Detect which cell encompasses the target text, then output its (x, y) center coordinate. 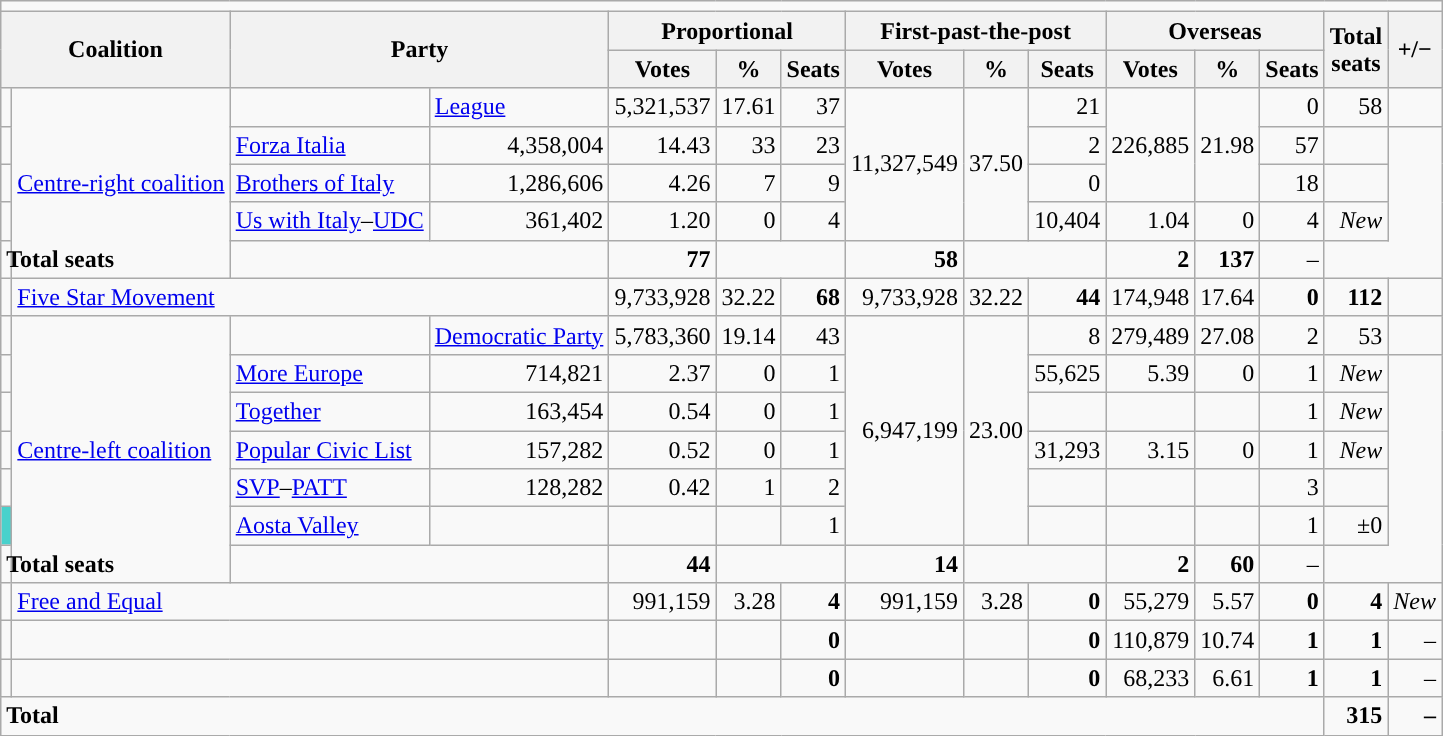
315 (1356, 716)
Centre-left coalition (121, 449)
3.15 (1150, 449)
37 (813, 107)
157,282 (519, 449)
0.42 (662, 488)
4.26 (662, 183)
Five Star Movement (310, 297)
Forza Italia (330, 145)
3 (1292, 488)
714,821 (519, 373)
10,404 (1068, 221)
1.04 (1150, 221)
±0 (1356, 526)
9 (813, 183)
Totalseats (1356, 50)
43 (813, 335)
23 (813, 145)
33 (748, 145)
Proportional (728, 31)
10.74 (1228, 640)
Total (662, 716)
163,454 (519, 411)
17.64 (1228, 297)
First-past-the-post (975, 31)
Centre-right coalition (121, 183)
SVP–PATT (330, 488)
Brothers of Italy (330, 183)
Democratic Party (519, 335)
53 (1356, 335)
112 (1356, 297)
21 (1068, 107)
31,293 (1068, 449)
Overseas (1216, 31)
361,402 (519, 221)
5,783,360 (662, 335)
77 (662, 259)
4,358,004 (519, 145)
Us with Italy–UDC (330, 221)
110,879 (1150, 640)
Free and Equal (310, 602)
5,321,537 (662, 107)
19.14 (748, 335)
5.39 (1150, 373)
1,286,606 (519, 183)
55,279 (1150, 602)
14 (904, 564)
Popular Civic List (330, 449)
279,489 (1150, 335)
68,233 (1150, 678)
174,948 (1150, 297)
60 (1228, 564)
League (519, 107)
55,625 (1068, 373)
14.43 (662, 145)
11,327,549 (904, 164)
5.57 (1228, 602)
+/− (1415, 50)
6,947,199 (904, 430)
Party (420, 50)
6.61 (1228, 678)
More Europe (330, 373)
0.54 (662, 411)
27.08 (1228, 335)
Aosta Valley (330, 526)
0.52 (662, 449)
8 (1068, 335)
Coalition (116, 50)
Together (330, 411)
21.98 (1228, 145)
226,885 (1150, 145)
18 (1292, 183)
57 (1292, 145)
2.37 (662, 373)
7 (748, 183)
23.00 (996, 430)
137 (1228, 259)
37.50 (996, 164)
128,282 (519, 488)
68 (813, 297)
17.61 (748, 107)
1.20 (662, 221)
